Find where the given text appears and provide that cell's center as (X, Y) coordinate. 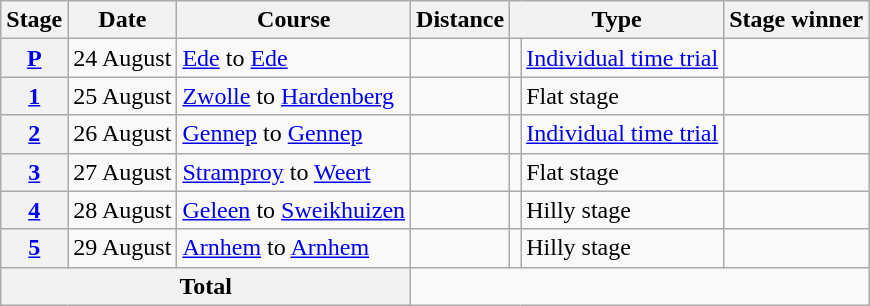
Stage (34, 20)
Gennep to Gennep (294, 134)
Type (617, 20)
25 August (122, 96)
28 August (122, 210)
27 August (122, 172)
Ede to Ede (294, 58)
Date (122, 20)
24 August (122, 58)
Stage winner (796, 20)
Total (206, 286)
29 August (122, 248)
Stramproy to Weert (294, 172)
1 (34, 96)
Geleen to Sweikhuizen (294, 210)
3 (34, 172)
Distance (460, 20)
Course (294, 20)
5 (34, 248)
Arnhem to Arnhem (294, 248)
P (34, 58)
2 (34, 134)
4 (34, 210)
26 August (122, 134)
Zwolle to Hardenberg (294, 96)
